Determine the [x, y] coordinate at the center of the cell enclosing the given text.  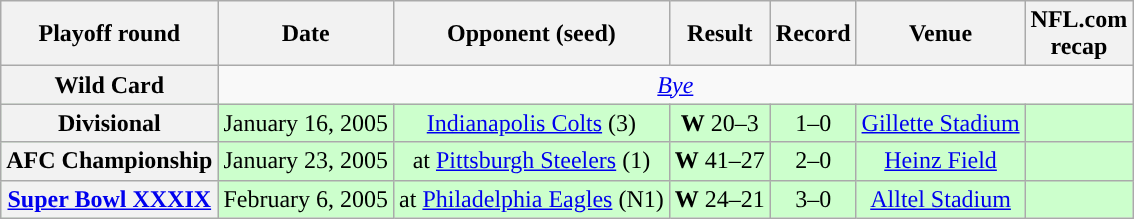
W 24–21 [720, 199]
Super Bowl XXXIX [110, 199]
1–0 [813, 123]
Opponent (seed) [532, 34]
3–0 [813, 199]
January 16, 2005 [306, 123]
AFC Championship [110, 161]
Wild Card [110, 85]
Heinz Field [940, 161]
Venue [940, 34]
2–0 [813, 161]
Indianapolis Colts (3) [532, 123]
NFL.comrecap [1079, 34]
at Pittsburgh Steelers (1) [532, 161]
Divisional [110, 123]
Result [720, 34]
Date [306, 34]
at Philadelphia Eagles (N1) [532, 199]
Record [813, 34]
Alltel Stadium [940, 199]
January 23, 2005 [306, 161]
Bye [676, 85]
W 20–3 [720, 123]
February 6, 2005 [306, 199]
W 41–27 [720, 161]
Playoff round [110, 34]
Gillette Stadium [940, 123]
